Find where the given text appears and provide that cell's center as [x, y] coordinate. 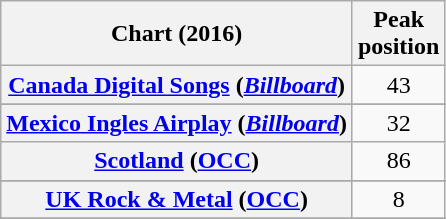
8 [398, 199]
43 [398, 85]
Mexico Ingles Airplay (Billboard) [177, 123]
Canada Digital Songs (Billboard) [177, 85]
Peak position [398, 34]
86 [398, 161]
Scotland (OCC) [177, 161]
Chart (2016) [177, 34]
32 [398, 123]
UK Rock & Metal (OCC) [177, 199]
